From the cell containing the given text, extract its center point as [X, Y] coordinate. 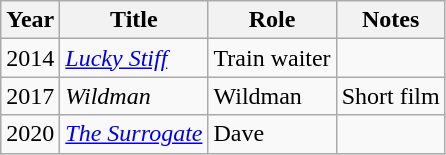
Notes [390, 20]
Short film [390, 96]
Lucky Stiff [134, 58]
2020 [30, 134]
Title [134, 20]
Role [272, 20]
2014 [30, 58]
Train waiter [272, 58]
Year [30, 20]
2017 [30, 96]
Dave [272, 134]
The Surrogate [134, 134]
